Identify which cell holds the provided text, then report its (X, Y) central coordinate. 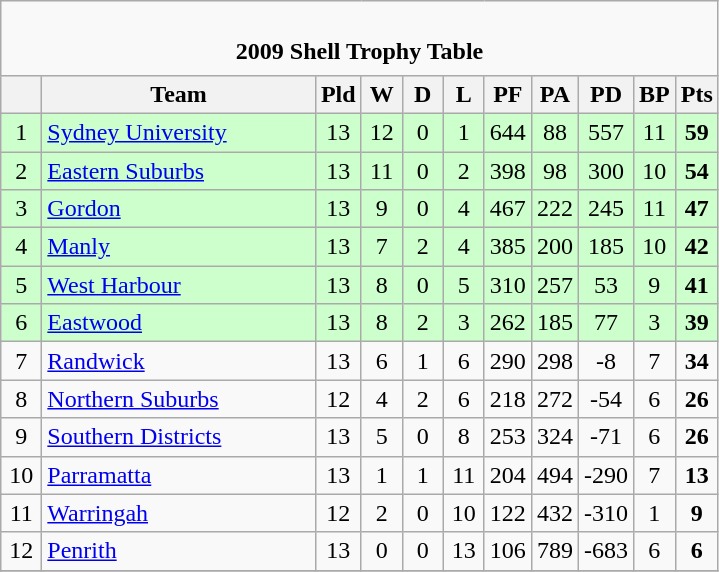
BP (654, 94)
398 (508, 171)
-683 (606, 551)
385 (508, 247)
257 (554, 285)
Northern Suburbs (179, 399)
53 (606, 285)
Manly (179, 247)
77 (606, 323)
Parramatta (179, 475)
Sydney University (179, 132)
42 (696, 247)
200 (554, 247)
Pld (338, 94)
98 (554, 171)
L (464, 94)
245 (606, 209)
557 (606, 132)
272 (554, 399)
298 (554, 361)
789 (554, 551)
Southern Districts (179, 437)
34 (696, 361)
253 (508, 437)
Penrith (179, 551)
PA (554, 94)
432 (554, 513)
Eastwood (179, 323)
222 (554, 209)
88 (554, 132)
-71 (606, 437)
41 (696, 285)
PD (606, 94)
Gordon (179, 209)
Warringah (179, 513)
204 (508, 475)
Eastern Suburbs (179, 171)
494 (554, 475)
Team (179, 94)
47 (696, 209)
-310 (606, 513)
122 (508, 513)
467 (508, 209)
54 (696, 171)
290 (508, 361)
D (422, 94)
218 (508, 399)
-8 (606, 361)
106 (508, 551)
Randwick (179, 361)
324 (554, 437)
W (382, 94)
310 (508, 285)
39 (696, 323)
59 (696, 132)
Pts (696, 94)
PF (508, 94)
262 (508, 323)
644 (508, 132)
300 (606, 171)
-54 (606, 399)
-290 (606, 475)
West Harbour (179, 285)
